Identify which cell holds the provided text, then report its (X, Y) central coordinate. 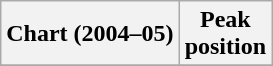
Chart (2004–05) (90, 34)
Peak position (225, 34)
